Search for the cell housing the specified text and yield its (x, y) center coordinate. 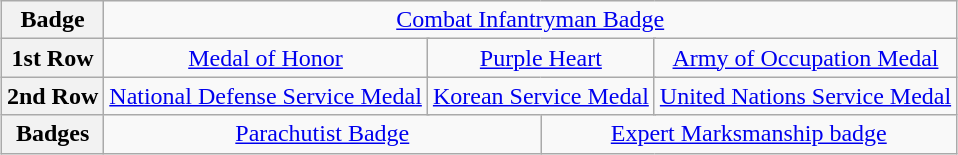
United Nations Service Medal (805, 96)
Expert Marksmanship badge (749, 134)
Badges (52, 134)
Parachutist Badge (322, 134)
Korean Service Medal (540, 96)
1st Row (52, 58)
Badge (52, 20)
2nd Row (52, 96)
Medal of Honor (266, 58)
National Defense Service Medal (266, 96)
Army of Occupation Medal (805, 58)
Purple Heart (540, 58)
Combat Infantryman Badge (530, 20)
